From the cell containing the given text, extract its center point as (x, y) coordinate. 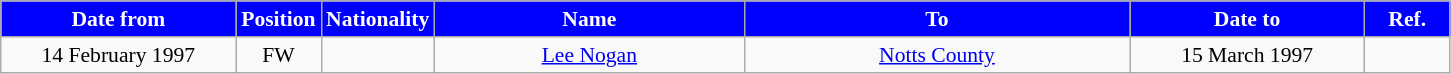
Name (589, 19)
Ref. (1408, 19)
Lee Nogan (589, 55)
Nationality (378, 19)
Date from (118, 19)
To (936, 19)
Position (278, 19)
FW (278, 55)
15 March 1997 (1248, 55)
14 February 1997 (118, 55)
Notts County (936, 55)
Date to (1248, 19)
